From the cell containing the given text, extract its center point as [X, Y] coordinate. 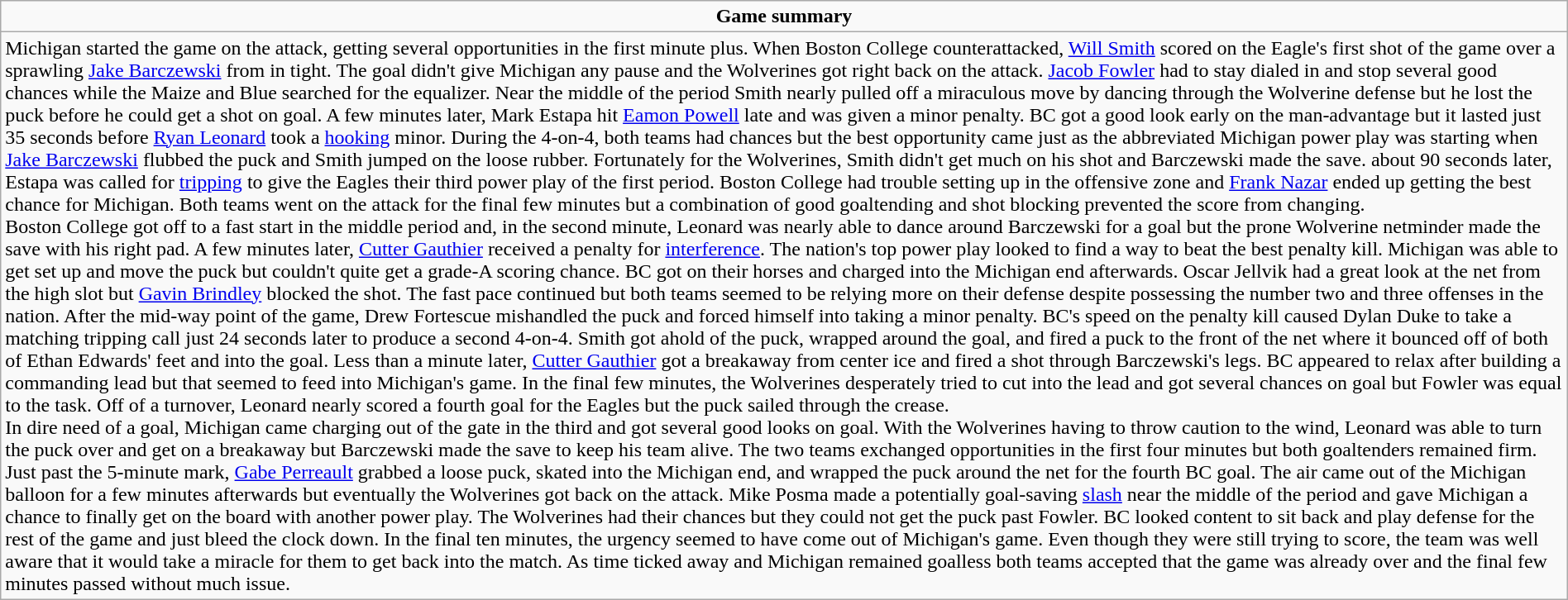
Game summary [784, 17]
